Find where the given text appears and provide that cell's center as (X, Y) coordinate. 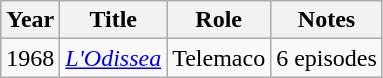
1968 (30, 58)
Notes (327, 20)
Year (30, 20)
Role (219, 20)
Title (114, 20)
L'Odissea (114, 58)
Telemaco (219, 58)
6 episodes (327, 58)
